Detect which cell encompasses the target text, then output its [x, y] center coordinate. 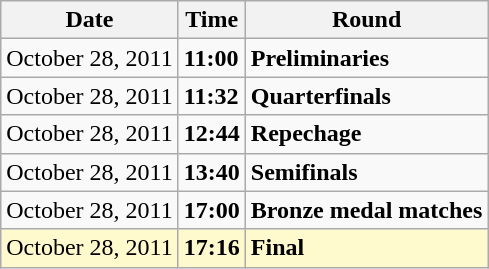
11:00 [212, 58]
Preliminaries [366, 58]
Date [90, 20]
12:44 [212, 134]
17:16 [212, 248]
17:00 [212, 210]
11:32 [212, 96]
Quarterfinals [366, 96]
Round [366, 20]
Final [366, 248]
Bronze medal matches [366, 210]
Repechage [366, 134]
13:40 [212, 172]
Semifinals [366, 172]
Time [212, 20]
